Search for the cell housing the specified text and yield its (x, y) center coordinate. 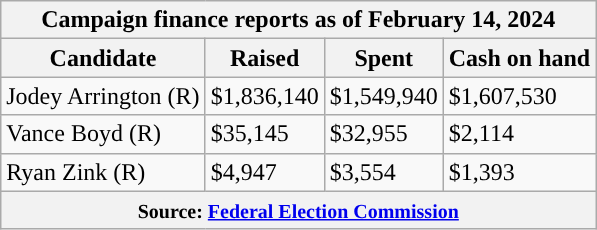
$4,947 (264, 172)
$1,607,530 (519, 96)
$1,836,140 (264, 96)
$35,145 (264, 134)
Cash on hand (519, 58)
Ryan Zink (R) (103, 172)
Raised (264, 58)
$3,554 (384, 172)
$32,955 (384, 134)
$1,549,940 (384, 96)
$2,114 (519, 134)
Campaign finance reports as of February 14, 2024 (298, 20)
Jodey Arrington (R) (103, 96)
Source: Federal Election Commission (298, 210)
Spent (384, 58)
$1,393 (519, 172)
Candidate (103, 58)
Vance Boyd (R) (103, 134)
